Provide the [X, Y] coordinate of the cell's center where the given text is located.  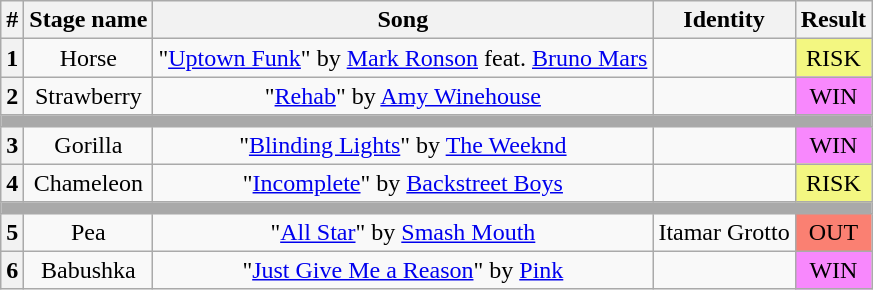
# [12, 20]
3 [12, 145]
Horse [88, 58]
Song [403, 20]
Chameleon [88, 183]
Strawberry [88, 96]
Itamar Grotto [724, 232]
OUT [833, 232]
"Blinding Lights" by The Weeknd [403, 145]
Pea [88, 232]
Stage name [88, 20]
1 [12, 58]
"All Star" by Smash Mouth [403, 232]
2 [12, 96]
"Uptown Funk" by Mark Ronson feat. Bruno Mars [403, 58]
"Incomplete" by Backstreet Boys [403, 183]
Identity [724, 20]
6 [12, 270]
"Just Give Me a Reason" by Pink [403, 270]
4 [12, 183]
Babushka [88, 270]
"Rehab" by Amy Winehouse [403, 96]
5 [12, 232]
Result [833, 20]
Gorilla [88, 145]
